Extract the (x, y) coordinate from the center of the cell holding the provided text.  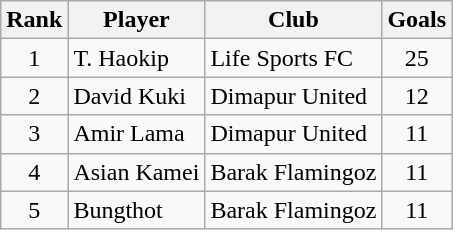
Life Sports FC (294, 58)
5 (34, 210)
1 (34, 58)
4 (34, 172)
Asian Kamei (136, 172)
Rank (34, 20)
3 (34, 134)
Amir Lama (136, 134)
Player (136, 20)
T. Haokip (136, 58)
Goals (417, 20)
David Kuki (136, 96)
25 (417, 58)
Bungthot (136, 210)
2 (34, 96)
12 (417, 96)
Club (294, 20)
